Determine the [x, y] coordinate at the center of the cell enclosing the given text.  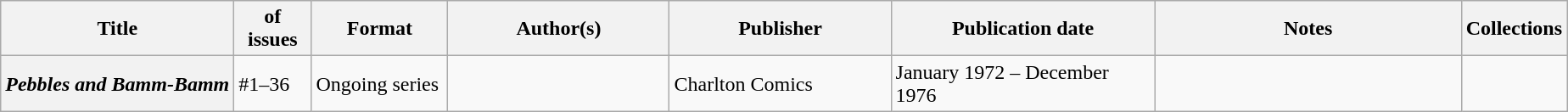
of issues [273, 29]
Author(s) [558, 29]
January 1972 – December 1976 [1023, 83]
Title [117, 29]
Notes [1308, 29]
Collections [1514, 29]
Charlton Comics [781, 83]
Ongoing series [380, 83]
Pebbles and Bamm-Bamm [117, 83]
Publication date [1023, 29]
Format [380, 29]
Publisher [781, 29]
#1–36 [273, 83]
